Identify which cell holds the provided text, then report its (X, Y) central coordinate. 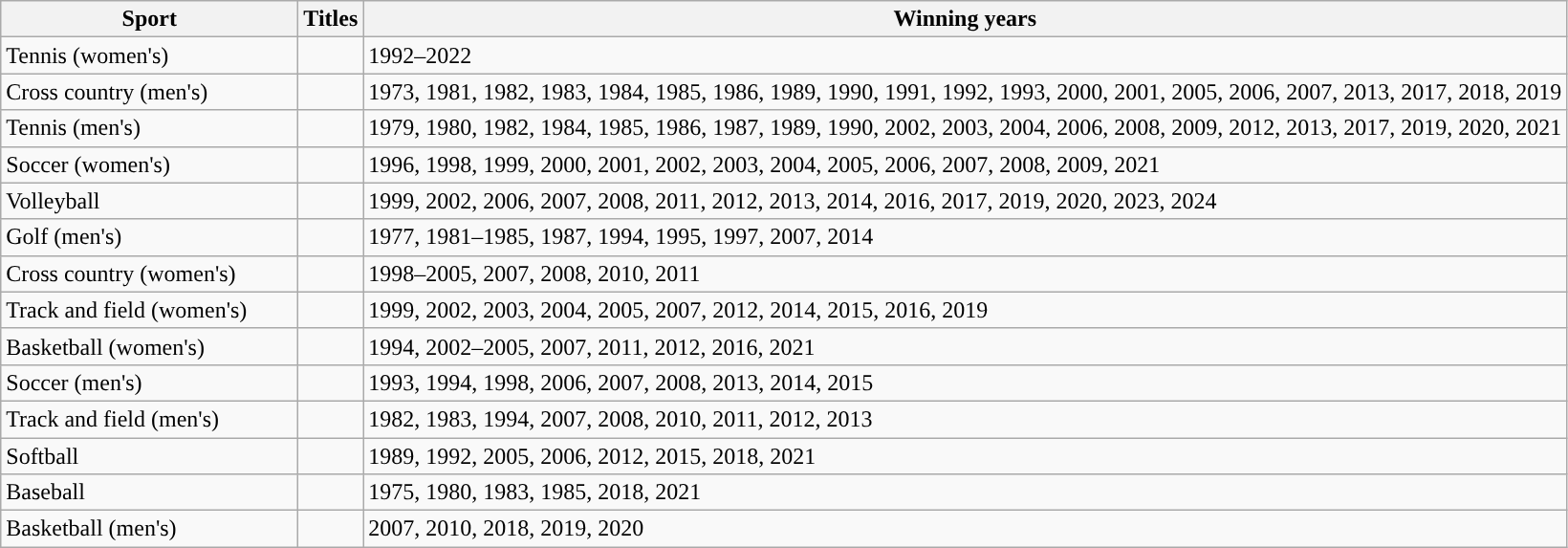
Winning years (966, 19)
Track and field (women's) (149, 310)
Soccer (men's) (149, 383)
1982, 1983, 1994, 2007, 2008, 2010, 2011, 2012, 2013 (966, 419)
1979, 1980, 1982, 1984, 1985, 1986, 1987, 1989, 1990, 2002, 2003, 2004, 2006, 2008, 2009, 2012, 2013, 2017, 2019, 2020, 2021 (966, 128)
1996, 1998, 1999, 2000, 2001, 2002, 2003, 2004, 2005, 2006, 2007, 2008, 2009, 2021 (966, 164)
1994, 2002–2005, 2007, 2011, 2012, 2016, 2021 (966, 346)
Baseball (149, 493)
1992–2022 (966, 55)
Golf (men's) (149, 237)
Titles (331, 19)
Basketball (men's) (149, 529)
Track and field (men's) (149, 419)
Cross country (women's) (149, 274)
1975, 1980, 1983, 1985, 2018, 2021 (966, 493)
1989, 1992, 2005, 2006, 2012, 2015, 2018, 2021 (966, 456)
1973, 1981, 1982, 1983, 1984, 1985, 1986, 1989, 1990, 1991, 1992, 1993, 2000, 2001, 2005, 2006, 2007, 2013, 2017, 2018, 2019 (966, 92)
Basketball (women's) (149, 346)
Cross country (men's) (149, 92)
Tennis (women's) (149, 55)
Sport (149, 19)
1998–2005, 2007, 2008, 2010, 2011 (966, 274)
Volleyball (149, 201)
1999, 2002, 2003, 2004, 2005, 2007, 2012, 2014, 2015, 2016, 2019 (966, 310)
1999, 2002, 2006, 2007, 2008, 2011, 2012, 2013, 2014, 2016, 2017, 2019, 2020, 2023, 2024 (966, 201)
2007, 2010, 2018, 2019, 2020 (966, 529)
Soccer (women's) (149, 164)
1977, 1981–1985, 1987, 1994, 1995, 1997, 2007, 2014 (966, 237)
Softball (149, 456)
Tennis (men's) (149, 128)
1993, 1994, 1998, 2006, 2007, 2008, 2013, 2014, 2015 (966, 383)
